For the text-containing cell, return its midpoint in (X, Y) coordinate format. 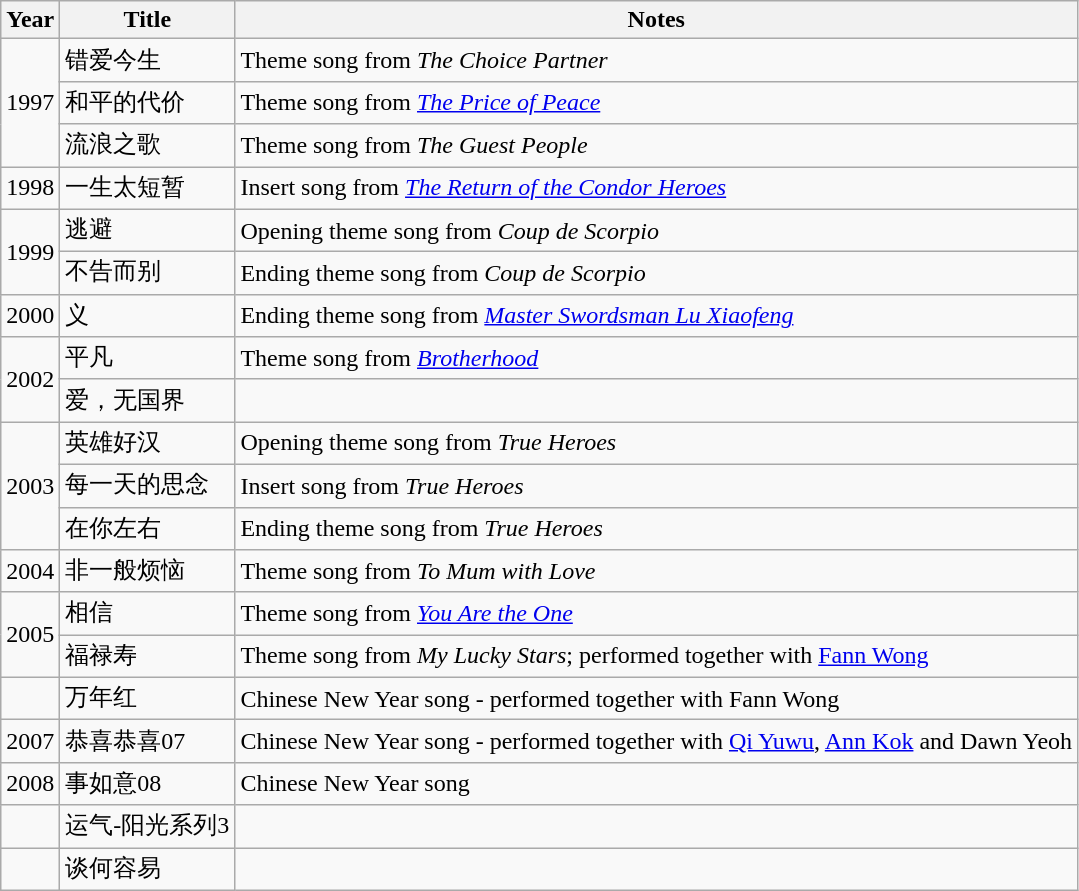
Theme song from The Price of Peace (656, 102)
2007 (30, 742)
错爱今生 (148, 60)
不告而别 (148, 274)
Theme song from The Choice Partner (656, 60)
1999 (30, 252)
每一天的思念 (148, 486)
Year (30, 20)
Opening theme song from Coup de Scorpio (656, 230)
流浪之歌 (148, 146)
平凡 (148, 358)
Ending theme song from True Heroes (656, 528)
谈何容易 (148, 870)
2008 (30, 784)
一生太短暂 (148, 188)
Ending theme song from Coup de Scorpio (656, 274)
英雄好汉 (148, 444)
2000 (30, 316)
Title (148, 20)
逃避 (148, 230)
在你左右 (148, 528)
2005 (30, 634)
Theme song from My Lucky Stars; performed together with Fann Wong (656, 656)
1997 (30, 103)
1998 (30, 188)
非一般烦恼 (148, 572)
Chinese New Year song - performed together with Qi Yuwu, Ann Kok and Dawn Yeoh (656, 742)
恭喜恭喜07 (148, 742)
Opening theme song from True Heroes (656, 444)
爱，无国界 (148, 400)
Notes (656, 20)
Theme song from The Guest People (656, 146)
2002 (30, 380)
事如意08 (148, 784)
2003 (30, 486)
Theme song from To Mum with Love (656, 572)
2004 (30, 572)
相信 (148, 614)
和平的代价 (148, 102)
Ending theme song from Master Swordsman Lu Xiaofeng (656, 316)
义 (148, 316)
Theme song from Brotherhood (656, 358)
Theme song from You Are the One (656, 614)
福禄寿 (148, 656)
Insert song from True Heroes (656, 486)
运气-阳光系列3 (148, 826)
Chinese New Year song - performed together with Fann Wong (656, 698)
Chinese New Year song (656, 784)
Insert song from The Return of the Condor Heroes (656, 188)
万年红 (148, 698)
